Scan for the cell matching the given text and deliver its [x, y] coordinate at center. 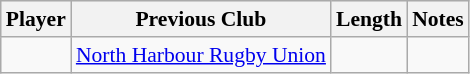
Length [369, 19]
Player [36, 19]
Notes [438, 19]
Previous Club [201, 19]
North Harbour Rugby Union [201, 55]
